Scan for the cell matching the given text and deliver its [X, Y] coordinate at center. 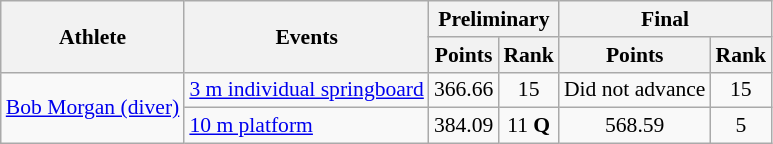
Did not advance [635, 90]
Athlete [93, 36]
384.09 [464, 126]
568.59 [635, 126]
Events [306, 36]
5 [742, 126]
Final [665, 19]
366.66 [464, 90]
3 m individual springboard [306, 90]
Bob Morgan (diver) [93, 108]
11 Q [528, 126]
Preliminary [494, 19]
10 m platform [306, 126]
